Find where the given text appears and provide that cell's center as (X, Y) coordinate. 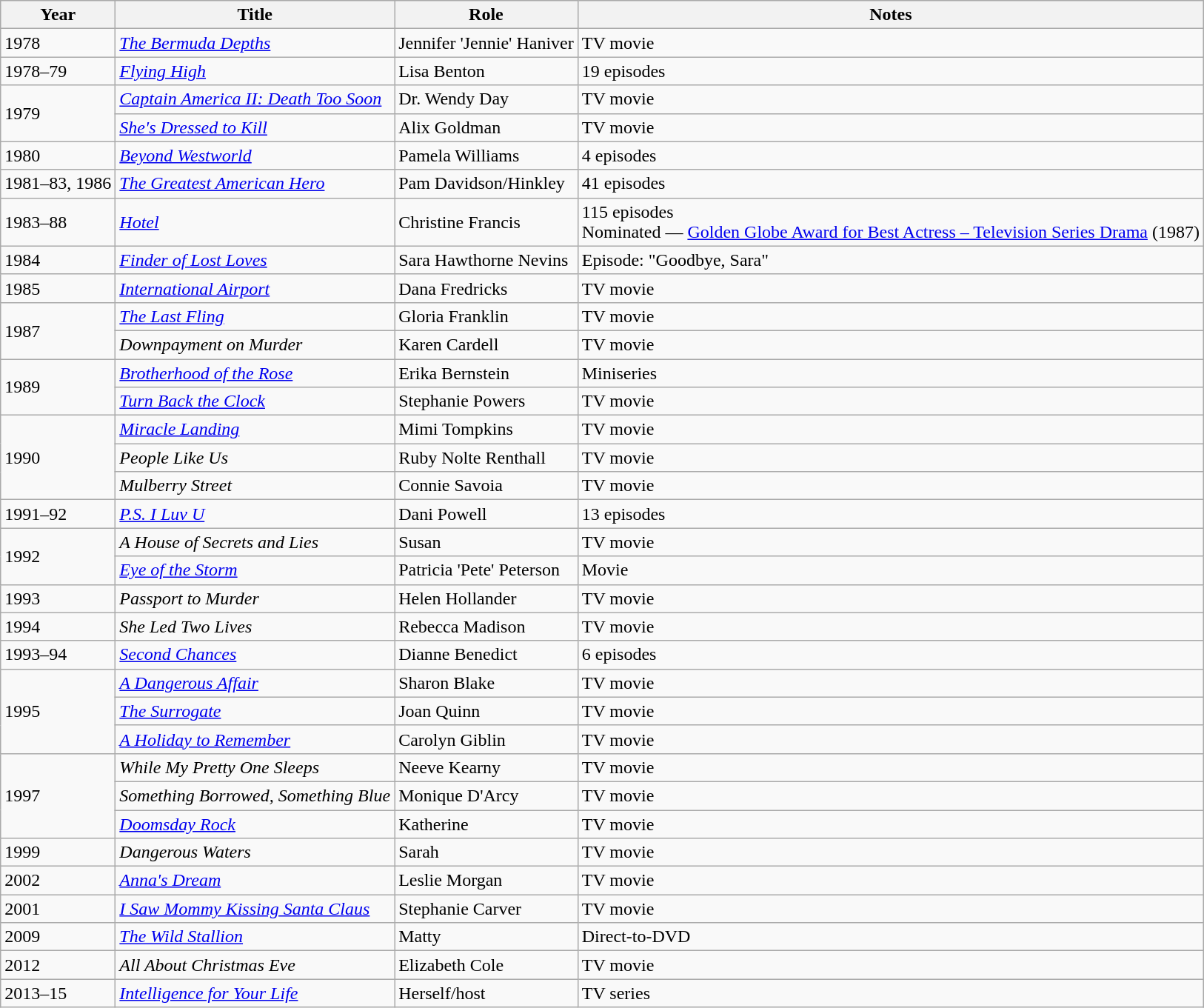
Pam Davidson/Hinkley (486, 184)
Joan Quinn (486, 711)
Eye of the Storm (255, 570)
1993 (58, 598)
Doomsday Rock (255, 824)
TV series (890, 993)
Neeve Kearny (486, 767)
1997 (58, 795)
She Led Two Lives (255, 627)
1978–79 (58, 71)
Dr. Wendy Day (486, 99)
1979 (58, 113)
Episode: "Goodbye, Sara" (890, 260)
Stephanie Powers (486, 401)
2001 (58, 909)
The Surrogate (255, 711)
The Wild Stallion (255, 937)
115 episodesNominated — Golden Globe Award for Best Actress – Television Series Drama (1987) (890, 222)
1999 (58, 852)
Something Borrowed, Something Blue (255, 795)
People Like Us (255, 458)
1989 (58, 387)
Rebecca Madison (486, 627)
Miniseries (890, 373)
Leslie Morgan (486, 881)
Hotel (255, 222)
Turn Back the Clock (255, 401)
1978 (58, 43)
Sarah (486, 852)
Finder of Lost Loves (255, 260)
Role (486, 15)
Patricia 'Pete' Peterson (486, 570)
P.S. I Luv U (255, 514)
Elizabeth Cole (486, 965)
Downpayment on Murder (255, 344)
Dani Powell (486, 514)
A House of Secrets and Lies (255, 542)
Dianne Benedict (486, 655)
The Last Fling (255, 316)
1987 (58, 330)
Connie Savoia (486, 486)
Anna's Dream (255, 881)
1983–88 (58, 222)
19 episodes (890, 71)
2012 (58, 965)
Movie (890, 570)
While My Pretty One Sleeps (255, 767)
Gloria Franklin (486, 316)
2002 (58, 881)
Flying High (255, 71)
Alix Goldman (486, 127)
I Saw Mommy Kissing Santa Claus (255, 909)
Sharon Blake (486, 683)
Mulberry Street (255, 486)
Intelligence for Your Life (255, 993)
Captain America II: Death Too Soon (255, 99)
Title (255, 15)
Helen Hollander (486, 598)
Carolyn Giblin (486, 739)
2009 (58, 937)
Christine Francis (486, 222)
The Bermuda Depths (255, 43)
Second Chances (255, 655)
Jennifer 'Jennie' Haniver (486, 43)
1994 (58, 627)
Herself/host (486, 993)
Ruby Nolte Renthall (486, 458)
13 episodes (890, 514)
Dana Fredricks (486, 288)
Matty (486, 937)
The Greatest American Hero (255, 184)
Sara Hawthorne Nevins (486, 260)
1993–94 (58, 655)
Brotherhood of the Rose (255, 373)
All About Christmas Eve (255, 965)
1995 (58, 711)
Erika Bernstein (486, 373)
Pamela Williams (486, 156)
1980 (58, 156)
Passport to Murder (255, 598)
Susan (486, 542)
6 episodes (890, 655)
1984 (58, 260)
Monique D'Arcy (486, 795)
Katherine (486, 824)
1985 (58, 288)
A Dangerous Affair (255, 683)
Dangerous Waters (255, 852)
Direct-to-DVD (890, 937)
Karen Cardell (486, 344)
Lisa Benton (486, 71)
International Airport (255, 288)
1991–92 (58, 514)
Stephanie Carver (486, 909)
1990 (58, 458)
1992 (58, 556)
Miracle Landing (255, 430)
1981–83, 1986 (58, 184)
4 episodes (890, 156)
2013–15 (58, 993)
Notes (890, 15)
She's Dressed to Kill (255, 127)
Year (58, 15)
Beyond Westworld (255, 156)
41 episodes (890, 184)
A Holiday to Remember (255, 739)
Mimi Tompkins (486, 430)
